From the cell containing the given text, extract its center point as [X, Y] coordinate. 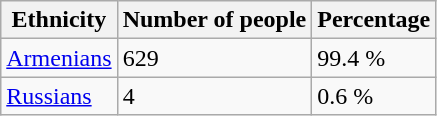
4 [214, 96]
Russians [59, 96]
99.4 % [374, 58]
Number of people [214, 20]
629 [214, 58]
Ethnicity [59, 20]
Percentage [374, 20]
0.6 % [374, 96]
Armenians [59, 58]
